Return the (X, Y) coordinate for the center point of the cell that contains the specified text.  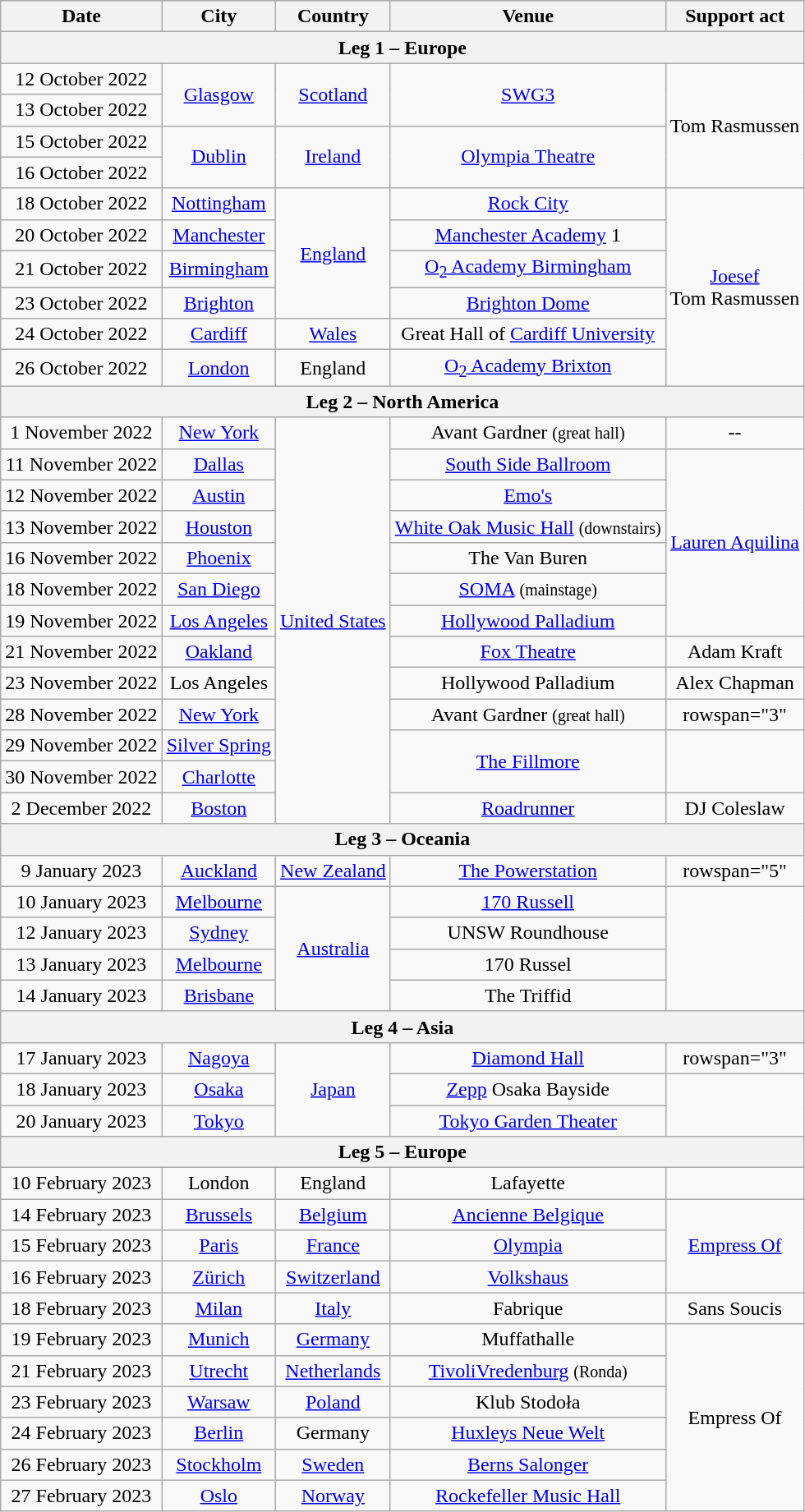
Brisbane (218, 995)
1 November 2022 (81, 433)
Wales (333, 334)
The Powerstation (527, 871)
Cardiff (218, 334)
Tokyo Garden Theater (527, 1121)
City (218, 16)
Leg 4 – Asia (402, 1027)
The Triffid (527, 995)
Dallas (218, 464)
-- (734, 433)
San Diego (218, 589)
Dublin (218, 157)
29 November 2022 (81, 746)
Alex Chapman (734, 683)
21 November 2022 (81, 652)
Manchester (218, 235)
Great Hall of Cardiff University (527, 334)
Oakland (218, 652)
14 January 2023 (81, 995)
170 Russell (527, 902)
Oslo (218, 1496)
Country (333, 16)
Netherlands (333, 1371)
Lafayette (527, 1183)
Glasgow (218, 94)
9 January 2023 (81, 871)
Tom Rasmussen (734, 126)
O2 Academy Brixton (527, 368)
Leg 1 – Europe (402, 48)
Sweden (333, 1464)
White Oak Music Hall (downstairs) (527, 526)
Switzerland (333, 1277)
28 November 2022 (81, 715)
DJ Coleslaw (734, 808)
JoesefTom Rasmussen (734, 287)
Manchester Academy 1 (527, 235)
Paris (218, 1246)
18 October 2022 (81, 204)
16 October 2022 (81, 172)
Muffathalle (527, 1340)
27 February 2023 (81, 1496)
Belgium (333, 1215)
Utrecht (218, 1371)
Date (81, 16)
13 January 2023 (81, 964)
Tokyo (218, 1121)
Ireland (333, 157)
17 January 2023 (81, 1058)
10 January 2023 (81, 902)
New Zealand (333, 871)
24 October 2022 (81, 334)
13 October 2022 (81, 110)
Fabrique (527, 1308)
Olympia Theatre (527, 157)
Huxleys Neue Welt (527, 1433)
Leg 3 – Oceania (402, 839)
16 November 2022 (81, 558)
18 January 2023 (81, 1089)
26 October 2022 (81, 368)
20 January 2023 (81, 1121)
Warsaw (218, 1402)
Nagoya (218, 1058)
18 November 2022 (81, 589)
Support act (734, 16)
Emo's (527, 495)
Stockholm (218, 1464)
The Fillmore (527, 761)
Klub Stodoła (527, 1402)
Venue (527, 16)
Italy (333, 1308)
23 November 2022 (81, 683)
Rockefeller Music Hall (527, 1496)
Adam Kraft (734, 652)
12 October 2022 (81, 79)
Brussels (218, 1215)
SWG3 (527, 94)
12 January 2023 (81, 933)
Roadrunner (527, 808)
Norway (333, 1496)
26 February 2023 (81, 1464)
Berns Salonger (527, 1464)
30 November 2022 (81, 777)
Olympia (527, 1246)
South Side Ballroom (527, 464)
Boston (218, 808)
21 February 2023 (81, 1371)
Sydney (218, 933)
15 February 2023 (81, 1246)
SOMA (mainstage) (527, 589)
Munich (218, 1340)
23 February 2023 (81, 1402)
Zepp Osaka Bayside (527, 1089)
United States (333, 621)
Diamond Hall (527, 1058)
Brighton (218, 303)
Silver Spring (218, 746)
Rock City (527, 204)
21 October 2022 (81, 269)
Zürich (218, 1277)
Poland (333, 1402)
11 November 2022 (81, 464)
23 October 2022 (81, 303)
18 February 2023 (81, 1308)
Leg 5 – Europe (402, 1152)
19 February 2023 (81, 1340)
O2 Academy Birmingham (527, 269)
2 December 2022 (81, 808)
Birmingham (218, 269)
Ancienne Belgique (527, 1215)
rowspan="5" (734, 871)
20 October 2022 (81, 235)
19 November 2022 (81, 620)
Volkshaus (527, 1277)
Brighton Dome (527, 303)
14 February 2023 (81, 1215)
13 November 2022 (81, 526)
Scotland (333, 94)
Leg 2 – North America (402, 402)
Nottingham (218, 204)
UNSW Roundhouse (527, 933)
Fox Theatre (527, 652)
Houston (218, 526)
Sans Soucis (734, 1308)
Austin (218, 495)
16 February 2023 (81, 1277)
10 February 2023 (81, 1183)
15 October 2022 (81, 141)
Milan (218, 1308)
Berlin (218, 1433)
Charlotte (218, 777)
Japan (333, 1089)
TivoliVredenburg (Ronda) (527, 1371)
Phoenix (218, 558)
170 Russel (527, 964)
Osaka (218, 1089)
24 February 2023 (81, 1433)
12 November 2022 (81, 495)
France (333, 1246)
Auckland (218, 871)
Lauren Aquilina (734, 542)
The Van Buren (527, 558)
Australia (333, 949)
